Find where the given text appears and provide that cell's center as [X, Y] coordinate. 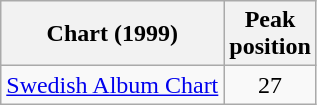
Swedish Album Chart [112, 85]
Chart (1999) [112, 34]
27 [270, 85]
Peakposition [270, 34]
